Determine the (X, Y) coordinate at the center of the cell enclosing the given text.  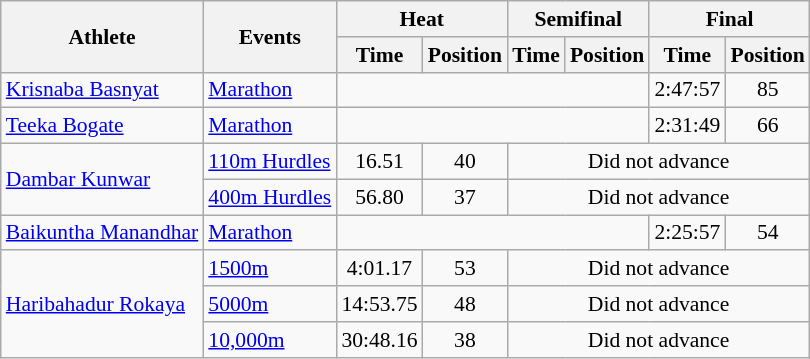
14:53.75 (379, 304)
Semifinal (578, 19)
2:47:57 (687, 90)
Dambar Kunwar (102, 180)
48 (465, 304)
Krisnaba Basnyat (102, 90)
Heat (422, 19)
400m Hurdles (270, 197)
110m Hurdles (270, 162)
Haribahadur Rokaya (102, 304)
10,000m (270, 340)
2:25:57 (687, 233)
40 (465, 162)
1500m (270, 269)
4:01.17 (379, 269)
Teeka Bogate (102, 126)
5000m (270, 304)
85 (767, 90)
Baikuntha Manandhar (102, 233)
30:48.16 (379, 340)
2:31:49 (687, 126)
38 (465, 340)
Athlete (102, 36)
Events (270, 36)
66 (767, 126)
54 (767, 233)
56.80 (379, 197)
53 (465, 269)
Final (730, 19)
37 (465, 197)
16.51 (379, 162)
